Find where the given text appears and provide that cell's center as [X, Y] coordinate. 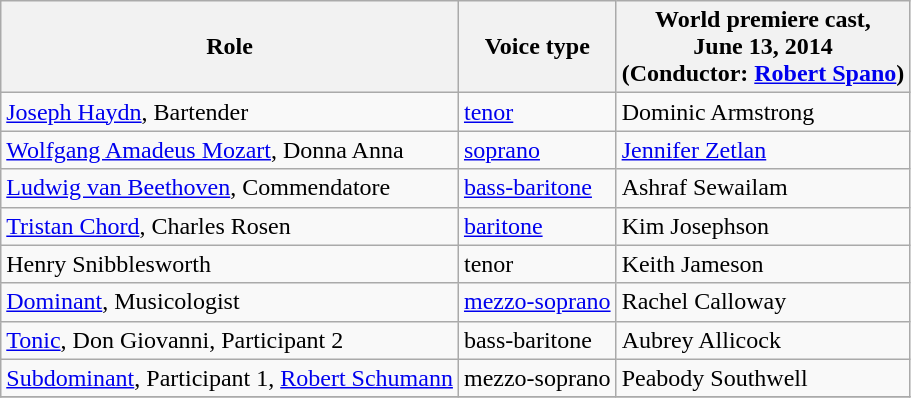
Voice type [537, 47]
Dominic Armstrong [763, 112]
Subdominant, Participant 1, Robert Schumann [230, 378]
Ludwig van Beethoven, Commendatore [230, 188]
Rachel Calloway [763, 302]
Wolfgang Amadeus Mozart, Donna Anna [230, 150]
Jennifer Zetlan [763, 150]
Dominant, Musicologist [230, 302]
Role [230, 47]
Aubrey Allicock [763, 340]
Tristan Chord, Charles Rosen [230, 226]
World premiere cast,June 13, 2014(Conductor: Robert Spano) [763, 47]
baritone [537, 226]
Henry Snibblesworth [230, 264]
soprano [537, 150]
Joseph Haydn, Bartender [230, 112]
Kim Josephson [763, 226]
Tonic, Don Giovanni, Participant 2 [230, 340]
Peabody Southwell [763, 378]
Keith Jameson [763, 264]
Ashraf Sewailam [763, 188]
